Return the (X, Y) coordinate for the center point of the cell that contains the specified text.  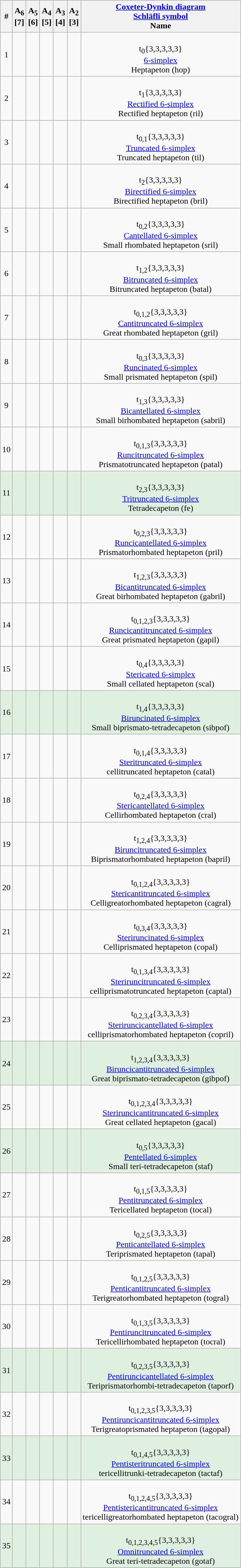
t0,4{3,3,3,3,3}Stericated 6-simplexSmall cellated heptapeton (scal) (161, 668)
34 (6, 1502)
t1,2{3,3,3,3,3}Bitruncated 6-simplexBitruncated heptapeton (batal) (161, 274)
t0,5{3,3,3,3,3}Pentellated 6-simplexSmall teri-tetradecapeton (staf) (161, 1151)
A6[7] (20, 16)
11 (6, 493)
16 (6, 712)
Coxeter-Dynkin diagramSchläfli symbolName (161, 16)
t0,1,2,4{3,3,3,3,3}Stericantitruncated 6-simplexCelligreatorhombated heptapeton (cagral) (161, 887)
26 (6, 1151)
9 (6, 405)
32 (6, 1414)
4 (6, 186)
t2,3{3,3,3,3,3}Tritruncated 6-simplexTetradecapeton (fe) (161, 493)
15 (6, 668)
t0,1{3,3,3,3,3}Truncated 6-simplexTruncated heptapeton (til) (161, 142)
27 (6, 1195)
35 (6, 1545)
t0,2,3{3,3,3,3,3}Runcicantellated 6-simplexPrismatorhombated heptapeton (pril) (161, 537)
t0,1,2,5{3,3,3,3,3}Penticantitruncated 6-simplexTerigreatorhombated heptapeton (togral) (161, 1282)
14 (6, 624)
t0,1,4{3,3,3,3,3}Steritruncated 6-simplexcellitruncated heptapeton (catal) (161, 756)
t0,1,2,3,4,5{3,3,3,3,3}Omnitruncated 6-simplexGreat teri-tetradecapeton (gotaf) (161, 1545)
t1{3,3,3,3,3}Rectified 6-simplexRectified heptapeton (ril) (161, 98)
t0,1,2,3{3,3,3,3,3}Runcicantitruncated 6-simplexGreat prismated heptapeton (gapil) (161, 624)
t0,2,4{3,3,3,3,3}Stericantellated 6-simplexCellirhombated heptapeton (cral) (161, 800)
t0,1,3{3,3,3,3,3}Runcitruncated 6-simplexPrismatotruncated heptapeton (patal) (161, 449)
13 (6, 581)
t1,2,3,4{3,3,3,3,3}Biruncicantitruncated 6-simplexGreat biprismato-tetradecapeton (gibpof) (161, 1063)
t0,2,5{3,3,3,3,3}Penticantellated 6-simplexTeriprismated heptapeton (tapal) (161, 1239)
t1,4{3,3,3,3,3}Biruncinated 6-simplexSmall biprismato-tetradecapeton (sibpof) (161, 712)
12 (6, 537)
# (6, 16)
1 (6, 55)
5 (6, 230)
25 (6, 1107)
t0,1,3,5{3,3,3,3,3}Pentiruncitruncated 6-simplexTericellirhombated heptapeton (tocral) (161, 1326)
3 (6, 142)
8 (6, 361)
t1,2,3{3,3,3,3,3}Bicantitruncated 6-simplexGreat birhombated heptapeton (gabril) (161, 581)
t0{3,3,3,3,3}6-simplexHeptapeton (hop) (161, 55)
22 (6, 976)
7 (6, 318)
t0,3{3,3,3,3,3}Runcinated 6-simplexSmall prismated heptapeton (spil) (161, 361)
20 (6, 887)
t0,2{3,3,3,3,3}Cantellated 6-simplexSmall rhombated heptapeton (sril) (161, 230)
t1,3{3,3,3,3,3}Bicantellated 6-simplexSmall birhombated heptapeton (sabril) (161, 405)
10 (6, 449)
t0,3,4{3,3,3,3,3}Steriruncinated 6-simplexCelliprismated heptapeton (copal) (161, 931)
t0,1,5{3,3,3,3,3}Pentitruncated 6-simplexTericellated heptapeton (tocal) (161, 1195)
A3[4] (60, 16)
t0,1,2,3,5{3,3,3,3,3}Pentiruncicantitruncated 6-simplexTerigreatoprismated heptapeton (tagopal) (161, 1414)
A4[5] (47, 16)
6 (6, 274)
31 (6, 1370)
29 (6, 1282)
A2[3] (74, 16)
18 (6, 800)
t0,1,2{3,3,3,3,3}Cantitruncated 6-simplexGreat rhombated heptapeton (gril) (161, 318)
t0,1,2,4,5{3,3,3,3,3}Pentistericantitruncated 6-simplextericelligreatorhombated heptapeton (tacogral) (161, 1502)
19 (6, 844)
t0,1,3,4{3,3,3,3,3}Steriruncitruncated 6-simplexcelliprismatotruncated heptapeton (captal) (161, 976)
24 (6, 1063)
t2{3,3,3,3,3}Birectified 6-simplexBirectified heptapeton (bril) (161, 186)
17 (6, 756)
28 (6, 1239)
30 (6, 1326)
t0,1,4,5{3,3,3,3,3}Pentisteritruncated 6-simplextericellitrunki-tetradecapeton (tactaf) (161, 1458)
t0,2,3,4{3,3,3,3,3}Steriruncicantellated 6-simplexcelliprismatorhombated heptapeton (copril) (161, 1019)
A5[6] (33, 16)
2 (6, 98)
t0,1,2,3,4{3,3,3,3,3}Steriruncicantitruncated 6-simplexGreat cellated heptapeton (gacal) (161, 1107)
t0,2,3,5{3,3,3,3,3}Pentiruncicantellated 6-simplexTeriprismatorhombi-tetradecapeton (taporf) (161, 1370)
33 (6, 1458)
21 (6, 931)
t1,2,4{3,3,3,3,3}Biruncitruncated 6-simplexBiprismatorhombated heptapeton (bapril) (161, 844)
23 (6, 1019)
